Scan for the cell matching the given text and deliver its [x, y] coordinate at center. 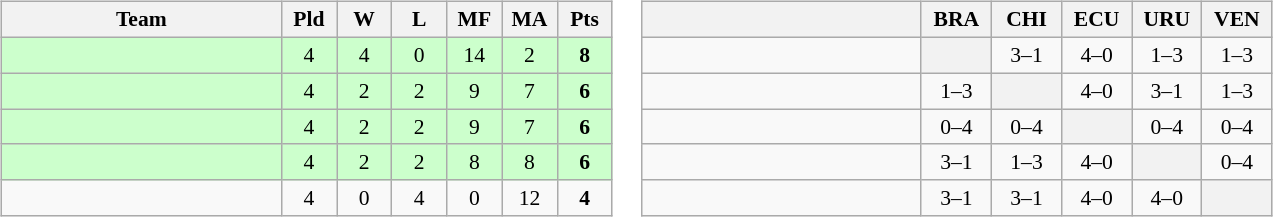
12 [530, 198]
URU [1167, 20]
CHI [1026, 20]
Pts [584, 20]
14 [474, 55]
W [364, 20]
Pld [308, 20]
MF [474, 20]
MA [530, 20]
VEN [1237, 20]
ECU [1097, 20]
BRA [956, 20]
Team [141, 20]
L [420, 20]
